Return (x, y) of the center of cell containing provided text 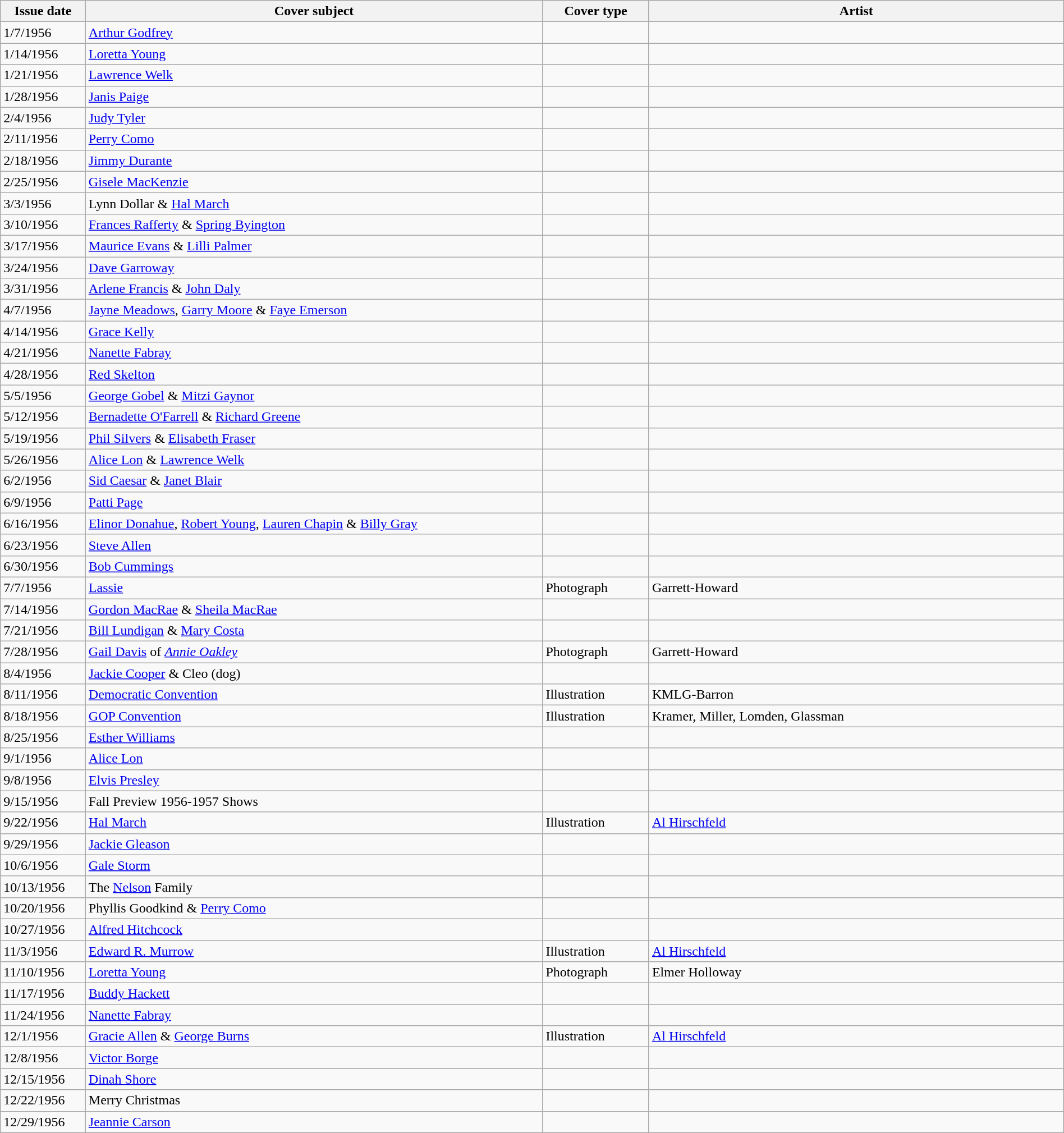
Lassie (314, 588)
3/3/1956 (43, 203)
Maurice Evans & Lilli Palmer (314, 246)
6/16/1956 (43, 524)
Artist (856, 11)
1/21/1956 (43, 75)
12/15/1956 (43, 1079)
9/8/1956 (43, 780)
3/31/1956 (43, 289)
Alice Lon (314, 759)
Victor Borge (314, 1058)
Grace Kelly (314, 332)
Alfred Hitchcock (314, 929)
10/20/1956 (43, 908)
4/7/1956 (43, 310)
2/4/1956 (43, 118)
Gracie Allen & George Burns (314, 1036)
Elinor Donahue, Robert Young, Lauren Chapin & Billy Gray (314, 524)
11/10/1956 (43, 973)
7/14/1956 (43, 609)
10/6/1956 (43, 865)
9/22/1956 (43, 823)
Issue date (43, 11)
Janis Paige (314, 97)
8/25/1956 (43, 737)
Arlene Francis & John Daly (314, 289)
1/28/1956 (43, 97)
Bernadette O'Farrell & Richard Greene (314, 417)
Fall Preview 1956-1957 Shows (314, 801)
6/2/1956 (43, 481)
2/11/1956 (43, 139)
11/17/1956 (43, 994)
Gordon MacRae & Sheila MacRae (314, 609)
Esther Williams (314, 737)
Steve Allen (314, 545)
2/18/1956 (43, 160)
Merry Christmas (314, 1100)
5/5/1956 (43, 396)
Elvis Presley (314, 780)
2/25/1956 (43, 182)
Jackie Cooper & Cleo (dog) (314, 673)
6/23/1956 (43, 545)
Arthur Godfrey (314, 33)
8/4/1956 (43, 673)
Buddy Hackett (314, 994)
Lynn Dollar & Hal March (314, 203)
10/13/1956 (43, 887)
Phil Silvers & Elisabeth Fraser (314, 438)
Cover type (596, 11)
12/1/1956 (43, 1036)
1/7/1956 (43, 33)
Jackie Gleason (314, 844)
Hal March (314, 823)
10/27/1956 (43, 929)
George Gobel & Mitzi Gaynor (314, 396)
Jimmy Durante (314, 160)
Gale Storm (314, 865)
Dave Garroway (314, 268)
5/26/1956 (43, 460)
Cover subject (314, 11)
3/17/1956 (43, 246)
Frances Rafferty & Spring Byington (314, 224)
12/29/1956 (43, 1122)
5/12/1956 (43, 417)
7/28/1956 (43, 652)
Lawrence Welk (314, 75)
Kramer, Miller, Lomden, Glassman (856, 716)
Red Skelton (314, 374)
Edward R. Murrow (314, 951)
4/14/1956 (43, 332)
Jeannie Carson (314, 1122)
Patti Page (314, 502)
Gail Davis of Annie Oakley (314, 652)
6/9/1956 (43, 502)
9/1/1956 (43, 759)
Phyllis Goodkind & Perry Como (314, 908)
5/19/1956 (43, 438)
Sid Caesar & Janet Blair (314, 481)
12/8/1956 (43, 1058)
Bill Lundigan & Mary Costa (314, 631)
Bob Cummings (314, 566)
Gisele MacKenzie (314, 182)
3/10/1956 (43, 224)
Judy Tyler (314, 118)
Alice Lon & Lawrence Welk (314, 460)
Elmer Holloway (856, 973)
KMLG-Barron (856, 695)
9/29/1956 (43, 844)
4/28/1956 (43, 374)
Dinah Shore (314, 1079)
3/24/1956 (43, 268)
8/18/1956 (43, 716)
8/11/1956 (43, 695)
9/15/1956 (43, 801)
12/22/1956 (43, 1100)
6/30/1956 (43, 566)
Jayne Meadows, Garry Moore & Faye Emerson (314, 310)
11/3/1956 (43, 951)
11/24/1956 (43, 1015)
7/21/1956 (43, 631)
Democratic Convention (314, 695)
4/21/1956 (43, 353)
1/14/1956 (43, 54)
The Nelson Family (314, 887)
Perry Como (314, 139)
GOP Convention (314, 716)
7/7/1956 (43, 588)
